Return the (x, y) coordinate for the center point of the cell that contains the specified text.  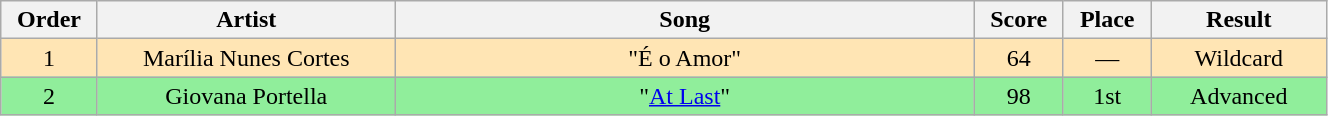
1st (1107, 96)
2 (49, 96)
Place (1107, 20)
1 (49, 58)
Advanced (1238, 96)
"At Last" (684, 96)
Wildcard (1238, 58)
Giovana Portella (246, 96)
Order (49, 20)
Score (1018, 20)
"É o Amor" (684, 58)
— (1107, 58)
Song (684, 20)
64 (1018, 58)
Marília Nunes Cortes (246, 58)
Artist (246, 20)
98 (1018, 96)
Result (1238, 20)
